For the text-containing cell, return its midpoint in (X, Y) coordinate format. 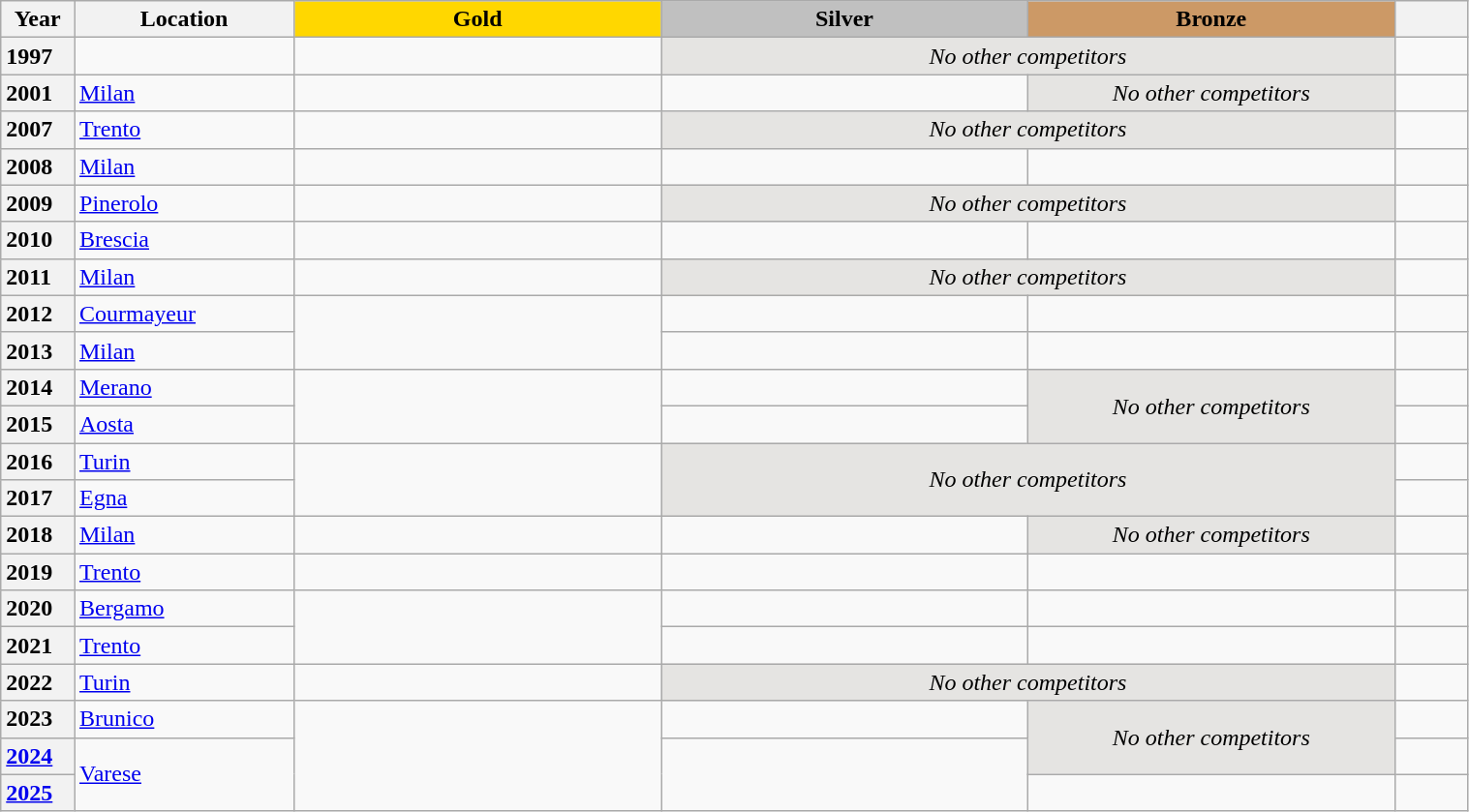
Bergamo (184, 609)
2017 (38, 498)
1997 (38, 56)
2010 (38, 240)
Location (184, 19)
2020 (38, 609)
2012 (38, 314)
2021 (38, 646)
2025 (38, 793)
2014 (38, 387)
2009 (38, 203)
2011 (38, 277)
2023 (38, 719)
Courmayeur (184, 314)
2007 (38, 130)
Aosta (184, 424)
Merano (184, 387)
Year (38, 19)
2001 (38, 93)
Brescia (184, 240)
2013 (38, 350)
Egna (184, 498)
Gold (478, 19)
2022 (38, 682)
2024 (38, 756)
2018 (38, 535)
Silver (844, 19)
2016 (38, 462)
2015 (38, 424)
Varese (184, 774)
2019 (38, 572)
Bronze (1210, 19)
Pinerolo (184, 203)
Brunico (184, 719)
2008 (38, 166)
